Locate the cell with the specified text and output its (X, Y) center coordinate. 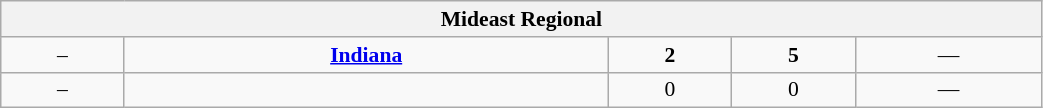
Mideast Regional (522, 19)
2 (670, 55)
5 (794, 55)
Indiana (366, 55)
